Extract the (X, Y) coordinate from the center of the cell holding the provided text.  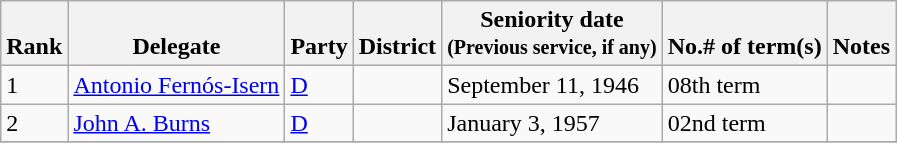
Delegate (176, 34)
District (397, 34)
08th term (744, 85)
September 11, 1946 (552, 85)
Rank (34, 34)
Seniority date(Previous service, if any) (552, 34)
John A. Burns (176, 123)
No.# of term(s) (744, 34)
Party (319, 34)
January 3, 1957 (552, 123)
2 (34, 123)
1 (34, 85)
Antonio Fernós-Isern (176, 85)
02nd term (744, 123)
Notes (861, 34)
